From the cell containing the given text, extract its center point as (x, y) coordinate. 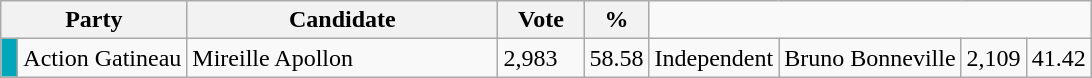
2,109 (994, 58)
Action Gatineau (102, 58)
58.58 (616, 58)
41.42 (1058, 58)
Vote (541, 20)
Mireille Apollon (342, 58)
Candidate (342, 20)
Party (94, 20)
2,983 (541, 58)
Bruno Bonneville (870, 58)
Independent (714, 58)
% (616, 20)
